Search for the cell housing the specified text and yield its (X, Y) center coordinate. 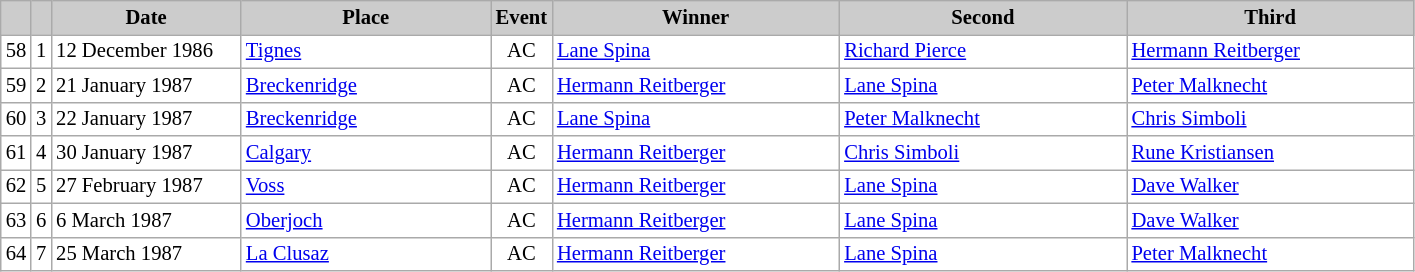
4 (41, 153)
La Clusaz (366, 254)
Second (982, 17)
61 (16, 153)
Richard Pierce (982, 51)
21 January 1987 (146, 85)
Tignes (366, 51)
30 January 1987 (146, 153)
Rune Kristiansen (1270, 153)
Voss (366, 186)
7 (41, 254)
Winner (696, 17)
6 March 1987 (146, 220)
25 March 1987 (146, 254)
58 (16, 51)
1 (41, 51)
Third (1270, 17)
6 (41, 220)
27 February 1987 (146, 186)
59 (16, 85)
2 (41, 85)
63 (16, 220)
Calgary (366, 153)
5 (41, 186)
62 (16, 186)
Oberjoch (366, 220)
12 December 1986 (146, 51)
Place (366, 17)
60 (16, 119)
22 January 1987 (146, 119)
3 (41, 119)
Date (146, 17)
64 (16, 254)
Event (522, 17)
